Pinpoint the cell where the given text exists, returning its (X, Y) midpoint coordinate. 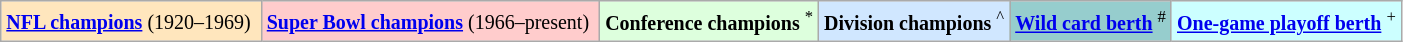
Conference champions * (710, 21)
Super Bowl champions (1966–present) (430, 21)
Wild card berth # (1091, 21)
One-game playoff berth + (1286, 21)
NFL champions (1920–1969) (131, 21)
Division champions ^ (914, 21)
